For the text-containing cell, return its midpoint in [X, Y] coordinate format. 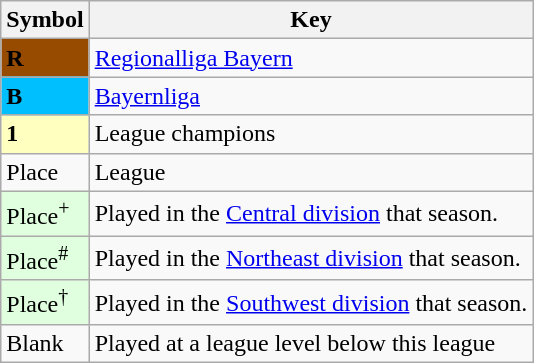
League [311, 172]
Place+ [45, 214]
Key [311, 20]
Symbol [45, 20]
Blank [45, 344]
Place† [45, 302]
R [45, 58]
B [45, 96]
Played at a league level below this league [311, 344]
Regionalliga Bayern [311, 58]
Place [45, 172]
Place# [45, 258]
League champions [311, 134]
Played in the Central division that season. [311, 214]
Played in the Northeast division that season. [311, 258]
Played in the Southwest division that season. [311, 302]
Bayernliga [311, 96]
1 [45, 134]
